Locate the cell with the specified text and output its [x, y] center coordinate. 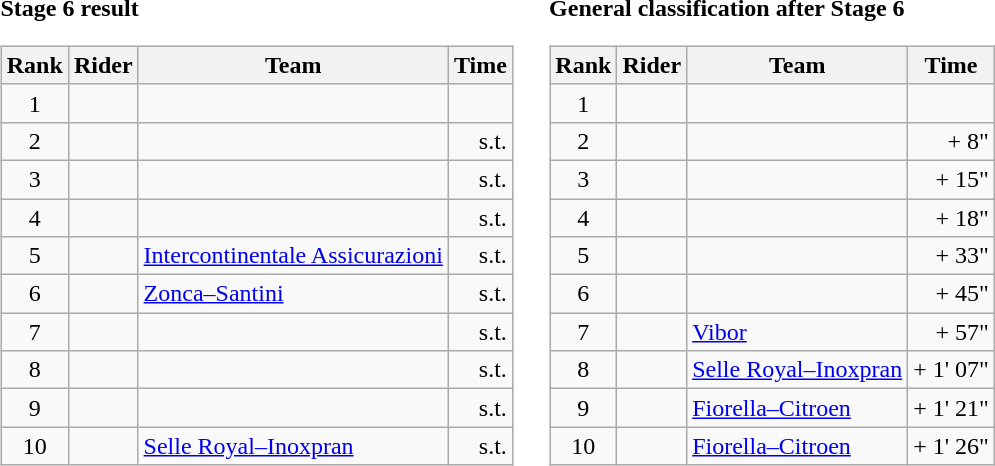
+ 57" [952, 332]
+ 15" [952, 179]
+ 33" [952, 256]
+ 1' 21" [952, 408]
+ 1' 07" [952, 370]
Vibor [798, 332]
+ 1' 26" [952, 446]
+ 45" [952, 294]
+ 18" [952, 217]
Intercontinentale Assicurazioni [293, 256]
Zonca–Santini [293, 294]
+ 8" [952, 141]
